Detect which cell encompasses the target text, then output its (X, Y) center coordinate. 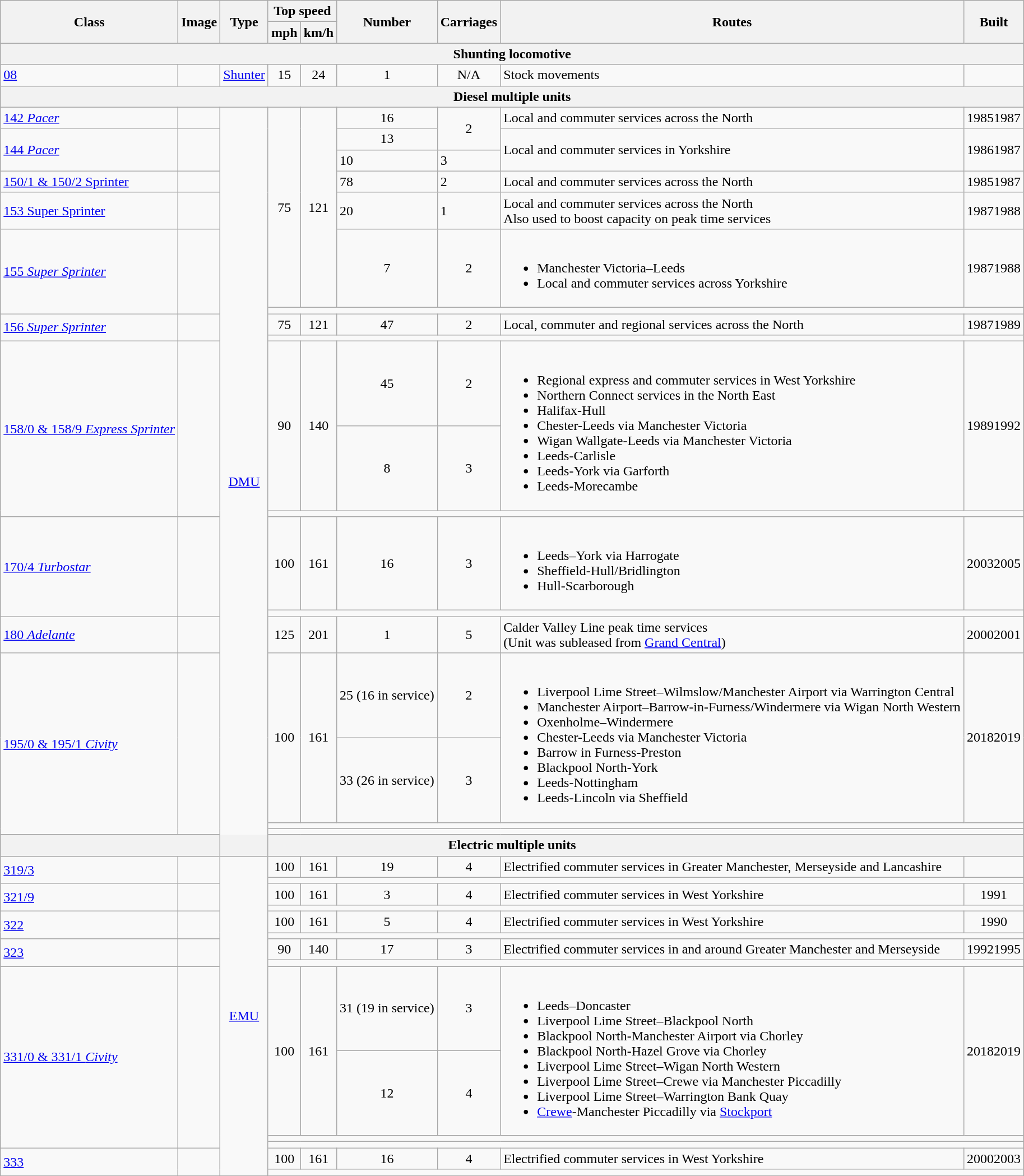
20002001 (993, 635)
47 (387, 325)
333 (90, 1161)
mph (284, 33)
Diesel multiple units (512, 96)
Calder Valley Line peak time services(Unit was subleased from Grand Central) (732, 635)
153 Super Sprinter (90, 211)
Local and commuter services across the NorthAlso used to boost capacity on peak time services (732, 211)
13 (387, 139)
Shunting locomotive (512, 54)
Electric multiple units (512, 845)
12 (387, 1093)
km/h (318, 33)
321/9 (90, 897)
33 (26 in service) (387, 780)
15 (284, 75)
8 (387, 469)
Routes (732, 22)
Stock movements (732, 75)
19861987 (993, 150)
Number (387, 22)
180 Adelante (90, 635)
20002003 (993, 1159)
322 (90, 925)
19 (387, 867)
Leeds–York via HarrogateSheffield-Hull/BridlingtonHull-Scarborough (732, 564)
125 (284, 635)
31 (19 in service) (387, 1009)
155 Super Sprinter (90, 271)
Manchester Victoria–LeedsLocal and commuter services across Yorkshire (732, 268)
78 (387, 182)
10 (387, 160)
Electrified commuter services in Greater Manchester, Merseyside and Lancashire (732, 867)
19921995 (993, 950)
201 (318, 635)
7 (387, 268)
Type (244, 22)
Local, commuter and regional services across the North (732, 325)
Local and commuter services in Yorkshire (732, 150)
Top speed (302, 11)
17 (387, 950)
319/3 (90, 870)
142 Pacer (90, 118)
20032005 (993, 564)
19871989 (993, 325)
323 (90, 953)
EMU (244, 1016)
25 (16 in service) (387, 695)
N/A (469, 75)
195/0 & 195/1 Civity (90, 744)
170/4 Turbostar (90, 567)
144 Pacer (90, 150)
Electrified commuter services in and around Greater Manchester and Merseyside (732, 950)
DMU (244, 481)
08 (90, 75)
45 (387, 383)
24 (318, 75)
Image (200, 22)
19891992 (993, 426)
Carriages (469, 22)
331/0 & 331/1 Civity (90, 1057)
Class (90, 22)
158/0 & 158/9 Express Sprinter (90, 429)
Shunter (244, 75)
156 Super Sprinter (90, 327)
150/1 & 150/2 Sprinter (90, 182)
Built (993, 22)
1990 (993, 922)
1991 (993, 894)
20 (387, 211)
